Extract the [x, y] coordinate from the center of the cell holding the provided text.  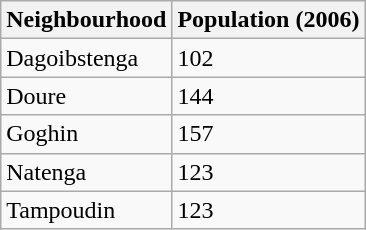
Doure [86, 96]
Neighbourhood [86, 20]
Population (2006) [268, 20]
102 [268, 58]
Dagoibstenga [86, 58]
157 [268, 134]
Natenga [86, 172]
Tampoudin [86, 210]
144 [268, 96]
Goghin [86, 134]
